Extract the (x, y) coordinate from the center of the cell holding the provided text.  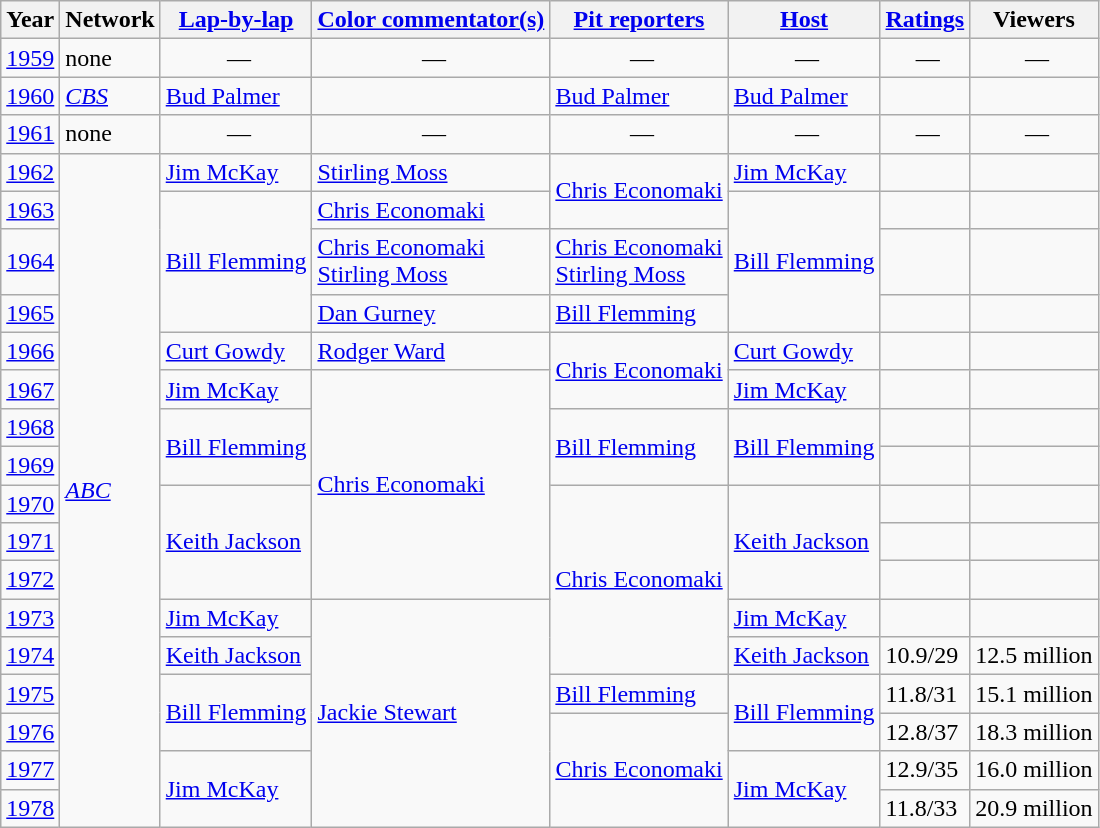
1977 (30, 770)
1965 (30, 313)
1966 (30, 351)
10.9/29 (925, 656)
Dan Gurney (431, 313)
1978 (30, 808)
Lap-by-lap (236, 20)
1967 (30, 389)
12.8/37 (925, 732)
Pit reporters (639, 20)
18.3 million (1034, 732)
11.8/33 (925, 808)
11.8/31 (925, 694)
Stirling Moss (431, 172)
15.1 million (1034, 694)
1973 (30, 618)
Ratings (925, 20)
1975 (30, 694)
1969 (30, 465)
Color commentator(s) (431, 20)
Rodger Ward (431, 351)
CBS (110, 96)
16.0 million (1034, 770)
1963 (30, 210)
Jackie Stewart (431, 713)
1974 (30, 656)
12.9/35 (925, 770)
Host (804, 20)
1961 (30, 134)
1968 (30, 427)
12.5 million (1034, 656)
ABC (110, 490)
1960 (30, 96)
Network (110, 20)
1976 (30, 732)
1971 (30, 542)
20.9 million (1034, 808)
1972 (30, 580)
1964 (30, 262)
1962 (30, 172)
Year (30, 20)
1970 (30, 503)
1959 (30, 58)
Viewers (1034, 20)
